Extract the (x, y) coordinate from the center of the cell holding the provided text.  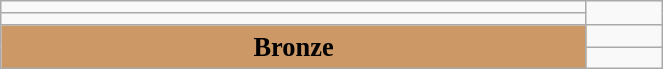
Bronze (294, 46)
